Scan for the cell matching the given text and deliver its (X, Y) coordinate at center. 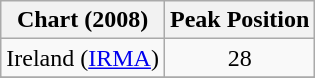
Chart (2008) (83, 20)
Ireland (IRMA) (83, 58)
28 (239, 58)
Peak Position (239, 20)
